Output the [X, Y] coordinate of the center of the cell containing the given text.  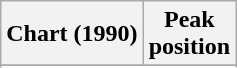
Chart (1990) [72, 34]
Peakposition [189, 34]
